Return (x, y) of the center of cell containing provided text 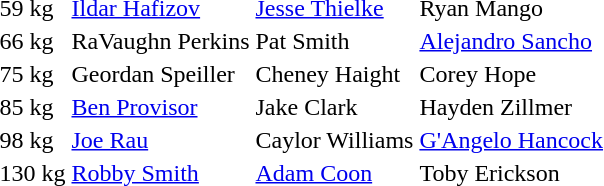
Cheney Haight (334, 74)
RaVaughn Perkins (160, 41)
Jake Clark (334, 107)
Caylor Williams (334, 140)
Ben Provisor (160, 107)
Geordan Speiller (160, 74)
Joe Rau (160, 140)
Pat Smith (334, 41)
